Capture the cell that displays the provided text and extract its [x, y] central coordinate. 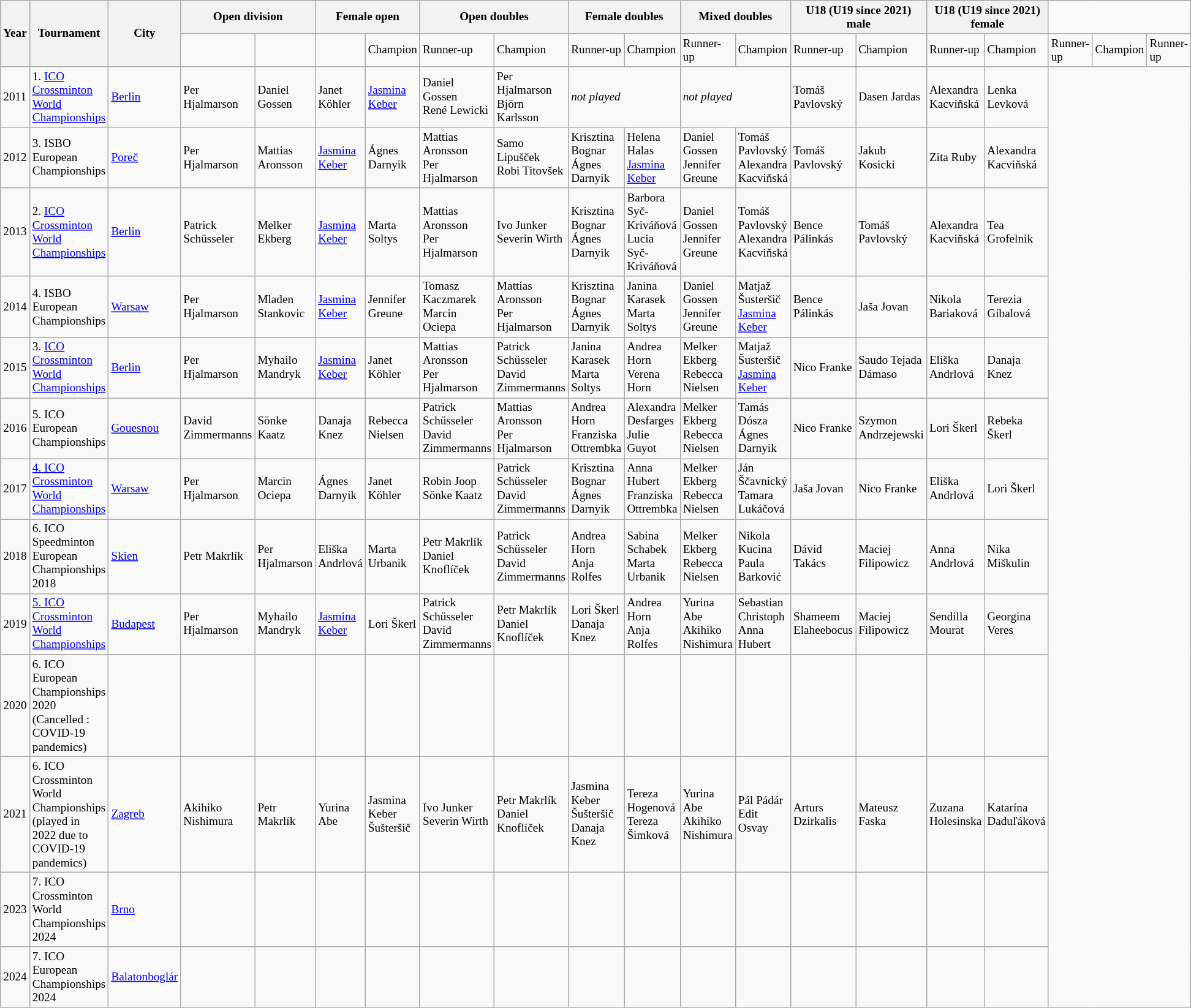
4. ISBO European Championships [69, 306]
Lori Škerl Danaja Knez [597, 623]
Rebeka Škerl [1016, 429]
Marta Soltys [392, 232]
Marcin Ociepa [285, 489]
Alexandra Desfarges Julie Guyot [652, 429]
2018 [15, 557]
3. ISBO European Championships [69, 158]
2017 [15, 489]
Jennifer Greune [392, 306]
Poreč [145, 158]
Open doubles [494, 17]
Sendilla Mourat [955, 623]
2015 [15, 367]
Budapest [145, 623]
Samo Lipušček Robi Titovšek [531, 158]
Mladen Stankovic [285, 306]
2020 [15, 705]
Female open [368, 17]
Marta Urbanik [392, 557]
Nikola Kucina Paula Barković [763, 557]
Jakub Kosicki [891, 158]
Year [15, 34]
1. ICO Crossminton World Championships [69, 97]
6. ICO Crossminton World Championships (played in 2022 due to COVID-19 pandemics) [69, 814]
Tournament [69, 34]
Female doubles [624, 17]
Akihiko Nishimura [218, 814]
Mixed doubles [735, 17]
Tomasz Kaczmarek Marcin Ociepa [457, 306]
5. ICO Crossminton World Championships [69, 623]
Andrea Horn Verena Horn [652, 367]
Sönke Kaatz [285, 429]
6. ICO European Championships 2020 (Cancelled : COVID-19 pandemics) [69, 705]
Melker Ekberg [285, 232]
2019 [15, 623]
Rebecca Nielsen [392, 429]
Nikola Bariaková [955, 306]
Dávid Takács [823, 557]
City [145, 34]
Sabina Schabek Marta Urbanik [652, 557]
Tamás Dósza Ágnes Darnyik [763, 429]
7. ICO Crossminton World Championships 2024 [69, 909]
Open division [248, 17]
2013 [15, 232]
Anna Andrlová [955, 557]
Jasmina Keber Šušteršič [392, 814]
3. ICO Crossminton World Championships [69, 367]
2021 [15, 814]
Barbora Syč-Kriváňová Lucia Syč-Kriváňová [652, 232]
2024 [15, 977]
2011 [15, 97]
Lenka Levková [1016, 97]
Gouesnou [145, 429]
Szymon Andrzejewski [891, 429]
Arturs Dzirkalis [823, 814]
David Zimmermanns [218, 429]
Shameem Elaheebocus [823, 623]
2014 [15, 306]
5. ICO European Championships [69, 429]
2016 [15, 429]
Georgina Veres [1016, 623]
U18 (U19 since 2021) male [858, 17]
2023 [15, 909]
Zita Ruby [955, 158]
Anna Hubert Franziska Ottrembka [652, 489]
Sebastian Christoph Anna Hubert [763, 623]
Ján Ščavnický Tamara Lukáčová [763, 489]
Saudo Tejada Dámaso [891, 367]
Katarína Daduľáková [1016, 814]
Zagreb [145, 814]
Patrick Schüsseler [218, 232]
Skien [145, 557]
Brno [145, 909]
Tereza Hogenová Tereza Šimková [652, 814]
Zuzana Holesinska [955, 814]
U18 (U19 since 2021) female [988, 17]
Andrea Horn Franziska Ottrembka [597, 429]
4. ICO Crossminton World Championships [69, 489]
2012 [15, 158]
Mattias Aronsson [285, 158]
Per Hjalmarson Björn Karlsson [531, 97]
Balatonboglár [145, 977]
Dasen Jardas [891, 97]
6. ICO Speedminton European Championships 2018 [69, 557]
7. ICO European Championships 2024 [69, 977]
Yurina Abe [341, 814]
Mateusz Faska [891, 814]
Terezia Gibalová [1016, 306]
2. ICO Crossminton World Championships [69, 232]
Pál Pádár Edit Osvay [763, 814]
Daniel Gossen René Lewicki [457, 97]
Nika Miškulin [1016, 557]
Daniel Gossen [285, 97]
Tea Grofelnik [1016, 232]
Robin Joop Sönke Kaatz [457, 489]
Jasmina Keber Šušteršič Danaja Knez [597, 814]
Helena Halas Jasmina Keber [652, 158]
